Extract the [X, Y] coordinate from the center of the cell holding the provided text.  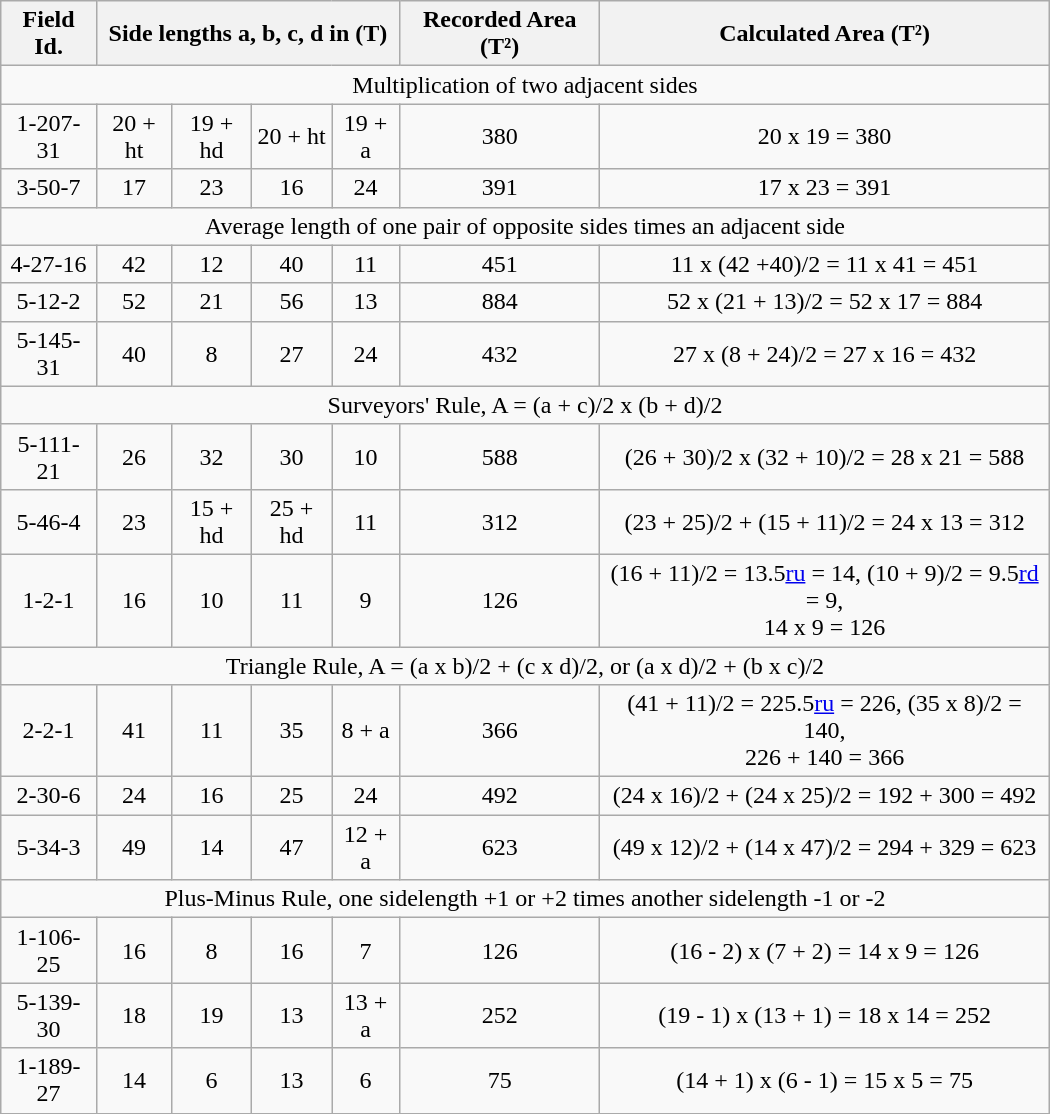
30 [292, 456]
42 [134, 264]
432 [499, 354]
5-145-31 [49, 354]
1-106-25 [49, 950]
(26 + 30)/2 x (32 + 10)/2 = 28 x 21 = 588 [824, 456]
17 [134, 188]
2-30-6 [49, 796]
32 [212, 456]
Calculated Area (T²) [824, 34]
5-139-30 [49, 1016]
1-189-27 [49, 1080]
56 [292, 302]
Surveyors' Rule, A = (a + c)/2 x (b + d)/2 [525, 405]
15 + hd [212, 522]
(16 - 2) x (7 + 2) = 14 x 9 = 126 [824, 950]
25 [292, 796]
Multiplication of two adjacent sides [525, 85]
(24 x 16)/2 + (24 x 25)/2 = 192 + 300 = 492 [824, 796]
27 x (8 + 24)/2 = 27 x 16 = 432 [824, 354]
451 [499, 264]
4-27-16 [49, 264]
(16 + 11)/2 = 13.5ru = 14, (10 + 9)/2 = 9.5rd = 9, 14 x 9 = 126 [824, 600]
3-50-7 [49, 188]
52 [134, 302]
Field Id. [49, 34]
35 [292, 731]
252 [499, 1016]
25 + hd [292, 522]
52 x (21 + 13)/2 = 52 x 17 = 884 [824, 302]
(19 - 1) x (13 + 1) = 18 x 14 = 252 [824, 1016]
5-12-2 [49, 302]
Side lengths a, b, c, d in (T) [248, 34]
Plus-Minus Rule, one sidelength +1 or +2 times another sidelength -1 or -2 [525, 899]
391 [499, 188]
20 x 19 = 380 [824, 136]
1-2-1 [49, 600]
588 [499, 456]
12 + a [366, 848]
21 [212, 302]
19 + a [366, 136]
5-34-3 [49, 848]
13 + a [366, 1016]
12 [212, 264]
7 [366, 950]
9 [366, 600]
75 [499, 1080]
5-46-4 [49, 522]
380 [499, 136]
8 + a [366, 731]
Triangle Rule, A = (a x b)/2 + (c x d)/2, or (a x d)/2 + (b x c)/2 [525, 665]
5-111-21 [49, 456]
623 [499, 848]
11 x (42 +40)/2 = 11 x 41 = 451 [824, 264]
17 x 23 = 391 [824, 188]
366 [499, 731]
492 [499, 796]
27 [292, 354]
19 + hd [212, 136]
49 [134, 848]
(14 + 1) x (6 - 1) = 15 x 5 = 75 [824, 1080]
1-207-31 [49, 136]
(23 + 25)/2 + (15 + 11)/2 = 24 x 13 = 312 [824, 522]
884 [499, 302]
41 [134, 731]
26 [134, 456]
47 [292, 848]
(49 x 12)/2 + (14 x 47)/2 = 294 + 329 = 623 [824, 848]
Average length of one pair of opposite sides times an adjacent side [525, 226]
312 [499, 522]
Recorded Area (T²) [499, 34]
18 [134, 1016]
2-2-1 [49, 731]
(41 + 11)/2 = 225.5ru = 226, (35 x 8)/2 = 140, 226 + 140 = 366 [824, 731]
19 [212, 1016]
